Pinpoint the cell where the given text exists, returning its (X, Y) midpoint coordinate. 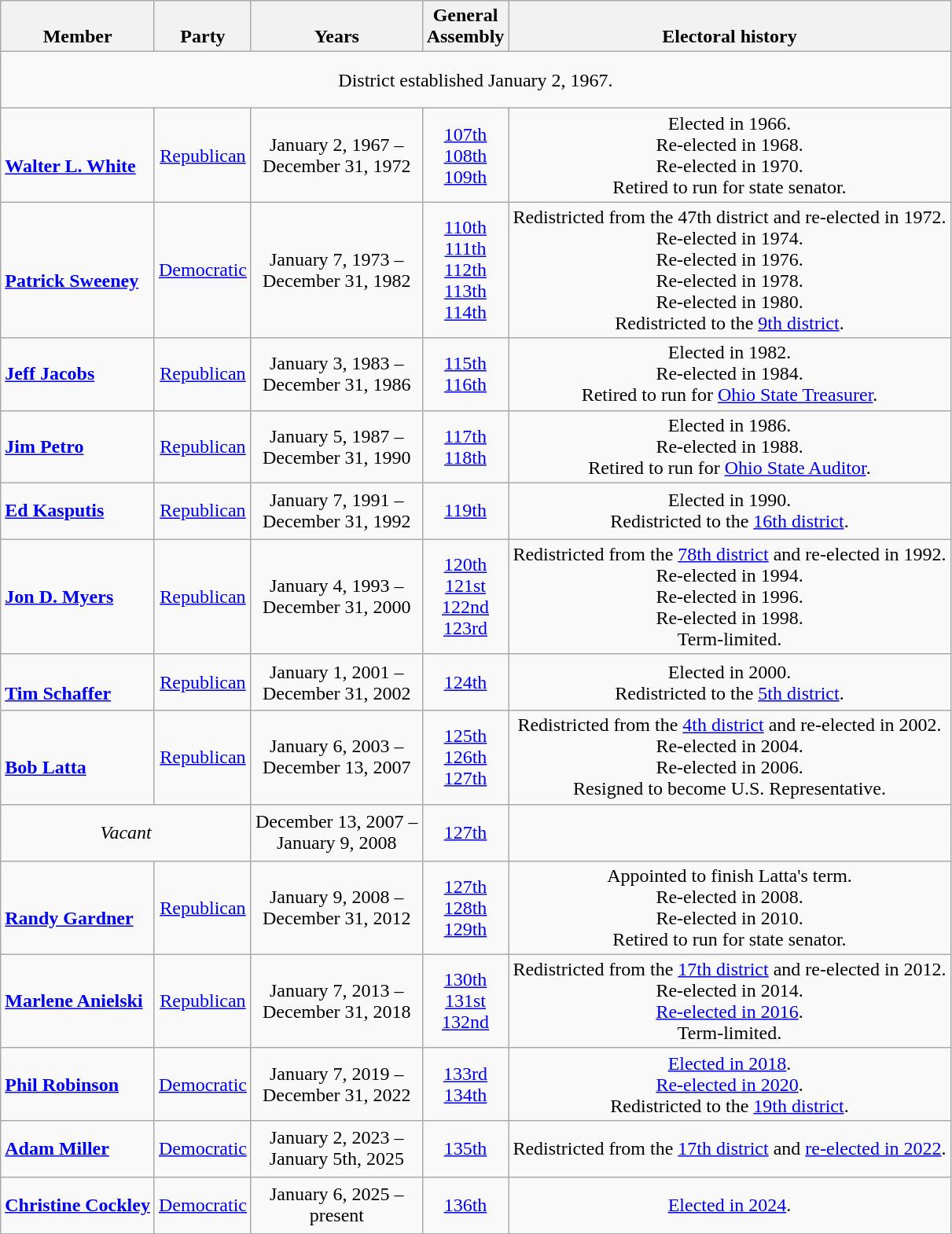
Elected in 2024. (730, 1205)
Christine Cockley (78, 1205)
Tim Schaffer (78, 682)
Elected in 2000.Redistricted to the 5th district. (730, 682)
110th111th112th113th114th (465, 270)
120th121st122nd123rd (465, 597)
127th (465, 832)
135th (465, 1148)
119th (465, 511)
Vacant (126, 832)
January 7, 1991 –December 31, 1992 (336, 511)
Elected in 1990.Redistricted to the 16th district. (730, 511)
117th118th (465, 446)
107th108th109th (465, 156)
Redistricted from the 17th district and re-elected in 2012.Re-elected in 2014.Re-elected in 2016.Term-limited. (730, 1001)
GeneralAssembly (465, 27)
January 7, 1973 –December 31, 1982 (336, 270)
124th (465, 682)
115th116th (465, 374)
125th126th127th (465, 758)
Phil Robinson (78, 1084)
Member (78, 27)
January 1, 2001 –December 31, 2002 (336, 682)
Elected in 1986.Re-elected in 1988.Retired to run for Ohio State Auditor. (730, 446)
127th128th129th (465, 907)
Walter L. White (78, 156)
January 6, 2003 –December 13, 2007 (336, 758)
136th (465, 1205)
Appointed to finish Latta's term.Re-elected in 2008.Re-elected in 2010.Retired to run for state senator. (730, 907)
Jon D. Myers (78, 597)
133rd134th (465, 1084)
Elected in 2018.Re-elected in 2020.Redistricted to the 19th district. (730, 1084)
Bob Latta (78, 758)
Elected in 1982.Re-elected in 1984.Retired to run for Ohio State Treasurer. (730, 374)
130th131st132nd (465, 1001)
January 5, 1987 –December 31, 1990 (336, 446)
Redistricted from the 17th district and re-elected in 2022. (730, 1148)
January 2, 2023 –January 5th, 2025 (336, 1148)
December 13, 2007 –January 9, 2008 (336, 832)
Jeff Jacobs (78, 374)
Marlene Anielski (78, 1001)
January 7, 2013 –December 31, 2018 (336, 1001)
District established January 2, 1967. (476, 80)
January 7, 2019 –December 31, 2022 (336, 1084)
Ed Kasputis (78, 511)
January 3, 1983 –December 31, 1986 (336, 374)
Randy Gardner (78, 907)
Adam Miller (78, 1148)
Patrick Sweeney (78, 270)
January 4, 1993 –December 31, 2000 (336, 597)
January 6, 2025 –present (336, 1205)
Elected in 1966.Re-elected in 1968.Re-elected in 1970.Retired to run for state senator. (730, 156)
Years (336, 27)
January 9, 2008 –December 31, 2012 (336, 907)
Jim Petro (78, 446)
Party (203, 27)
January 2, 1967 –December 31, 1972 (336, 156)
Redistricted from the 78th district and re-elected in 1992.Re-elected in 1994.Re-elected in 1996.Re-elected in 1998.Term-limited. (730, 597)
Redistricted from the 4th district and re-elected in 2002.Re-elected in 2004.Re-elected in 2006.Resigned to become U.S. Representative. (730, 758)
Electoral history (730, 27)
